Return [x, y] of the center of cell containing provided text 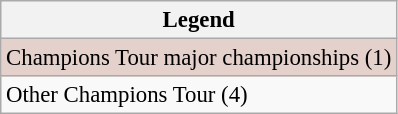
Champions Tour major championships (1) [199, 58]
Legend [199, 20]
Other Champions Tour (4) [199, 95]
